Locate the cell with the specified text and output its [x, y] center coordinate. 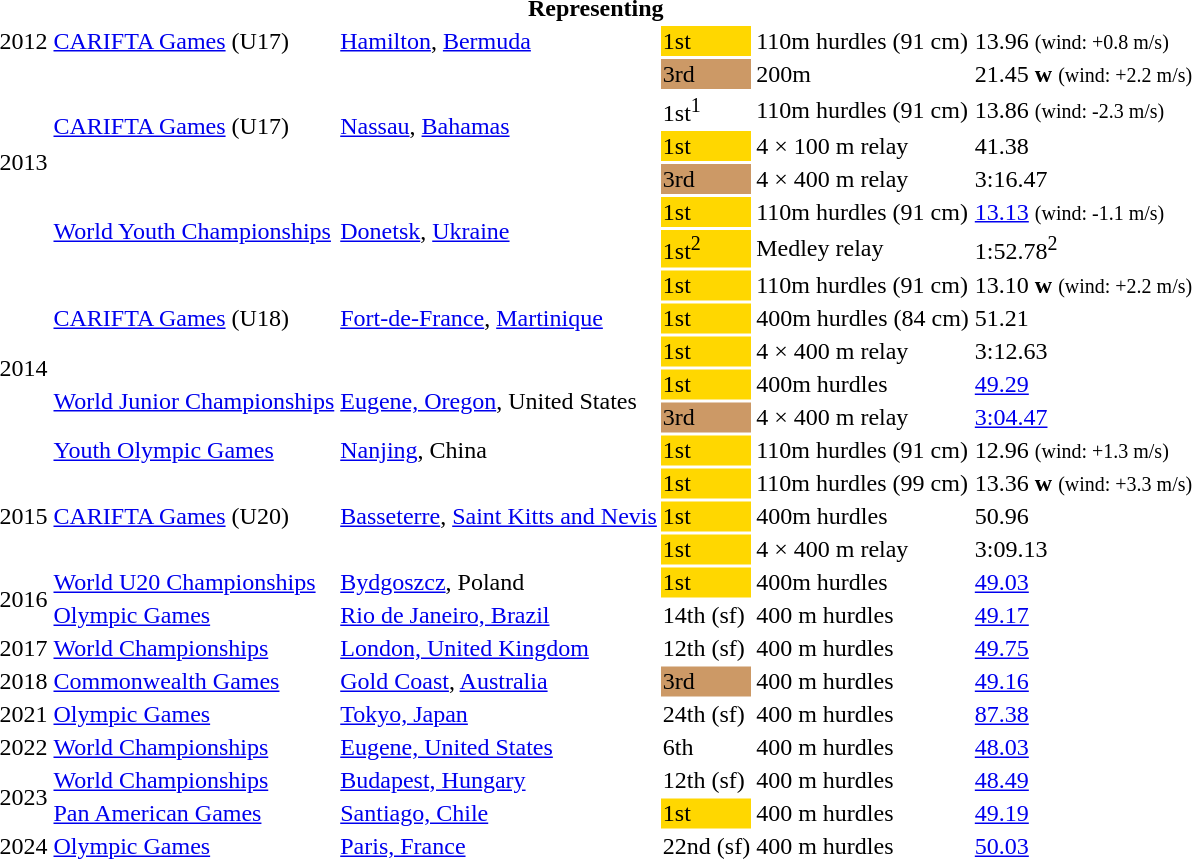
Fort-de-France, Martinique [499, 318]
Rio de Janeiro, Brazil [499, 615]
1st1 [706, 110]
Bydgoszcz, Poland [499, 582]
Tokyo, Japan [499, 714]
Pan American Games [194, 813]
Donetsk, Ukraine [499, 232]
6th [706, 747]
CARIFTA Games (U18) [194, 318]
Basseterre, Saint Kitts and Nevis [499, 516]
110m hurdles (99 cm) [863, 483]
1st2 [706, 248]
Nassau, Bahamas [499, 126]
Youth Olympic Games [194, 450]
Santiago, Chile [499, 813]
Hamilton, Bermuda [499, 41]
400m hurdles (84 cm) [863, 318]
24th (sf) [706, 714]
4 × 100 m relay [863, 146]
Nanjing, China [499, 450]
CARIFTA Games (U20) [194, 516]
Eugene, Oregon, United States [499, 400]
Medley relay [863, 248]
200m [863, 74]
Budapest, Hungary [499, 780]
World Junior Championships [194, 400]
Eugene, United States [499, 747]
Gold Coast, Australia [499, 681]
London, United Kingdom [499, 648]
World Youth Championships [194, 232]
World U20 Championships [194, 582]
Commonwealth Games [194, 681]
14th (sf) [706, 615]
